Return (x, y) of the center of cell containing provided text 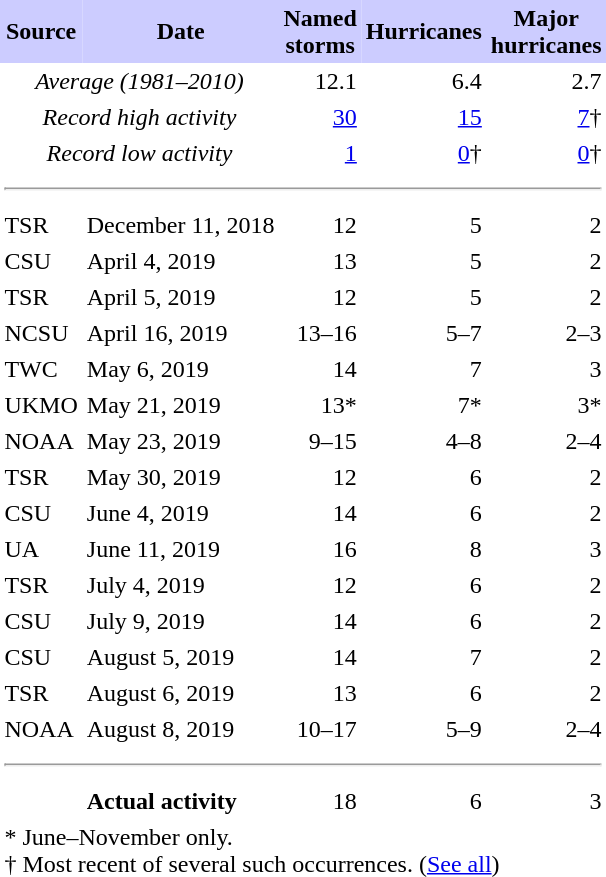
April 5, 2019 (180, 297)
TWC (41, 369)
13* (320, 405)
December 11, 2018 (180, 225)
12.1 (320, 81)
Namedstorms (320, 32)
Hurricanes (424, 32)
3* (546, 405)
Average (1981–2010) (140, 81)
8 (424, 549)
16 (320, 549)
August 5, 2019 (180, 657)
4–8 (424, 441)
NCSU (41, 333)
18 (320, 801)
Record low activity (140, 153)
1 (320, 153)
August 6, 2019 (180, 693)
2–3 (546, 333)
5–9 (424, 729)
5–7 (424, 333)
15 (424, 117)
10–17 (320, 729)
13–16 (320, 333)
June 11, 2019 (180, 549)
May 6, 2019 (180, 369)
May 30, 2019 (180, 477)
Date (180, 32)
April 4, 2019 (180, 261)
April 16, 2019 (180, 333)
July 4, 2019 (180, 585)
Record high activity (140, 117)
Actual activity (180, 801)
UA (41, 549)
May 23, 2019 (180, 441)
7† (546, 117)
7* (424, 405)
Majorhurricanes (546, 32)
UKMO (41, 405)
30 (320, 117)
6.4 (424, 81)
July 9, 2019 (180, 621)
August 8, 2019 (180, 729)
Source (41, 32)
May 21, 2019 (180, 405)
9–15 (320, 441)
June 4, 2019 (180, 513)
2.7 (546, 81)
